From the cell containing the given text, extract its center point as [x, y] coordinate. 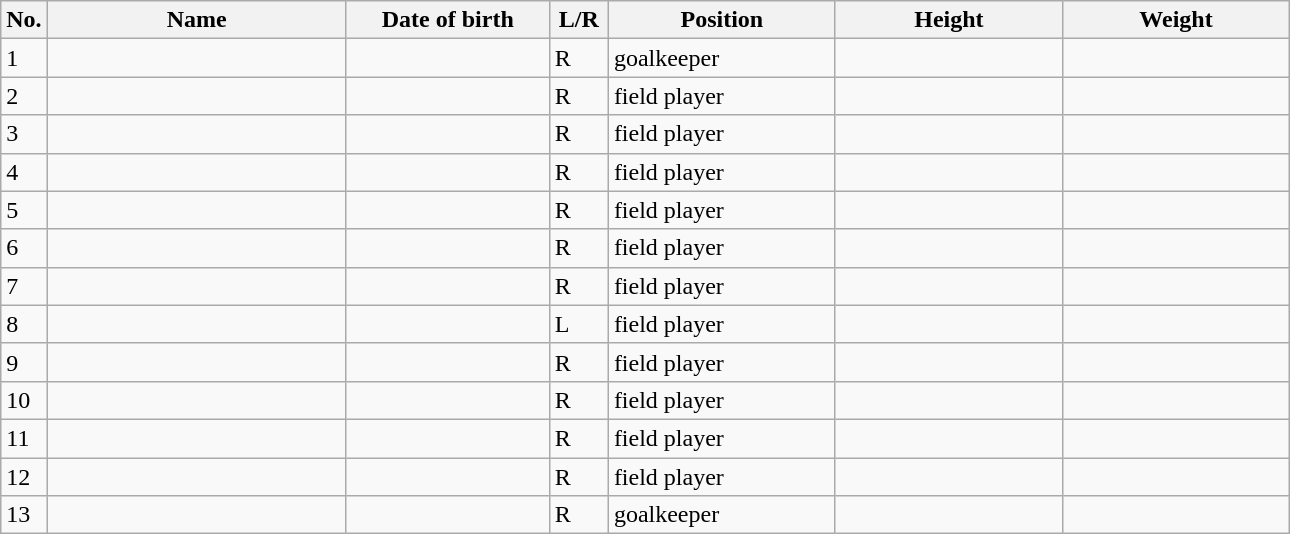
No. [24, 20]
Weight [1176, 20]
Position [722, 20]
1 [24, 58]
8 [24, 324]
2 [24, 96]
Date of birth [448, 20]
6 [24, 248]
12 [24, 477]
L [578, 324]
5 [24, 210]
11 [24, 438]
Name [196, 20]
L/R [578, 20]
13 [24, 515]
Height [948, 20]
9 [24, 362]
7 [24, 286]
3 [24, 134]
10 [24, 400]
4 [24, 172]
